Return the [X, Y] coordinate for the center point of the cell that contains the specified text.  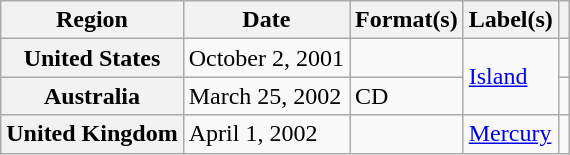
United States [92, 58]
March 25, 2002 [266, 96]
United Kingdom [92, 134]
Label(s) [510, 20]
Date [266, 20]
Region [92, 20]
Island [510, 77]
Australia [92, 96]
Format(s) [407, 20]
Mercury [510, 134]
October 2, 2001 [266, 58]
CD [407, 96]
April 1, 2002 [266, 134]
